Capture the cell that displays the provided text and extract its [x, y] central coordinate. 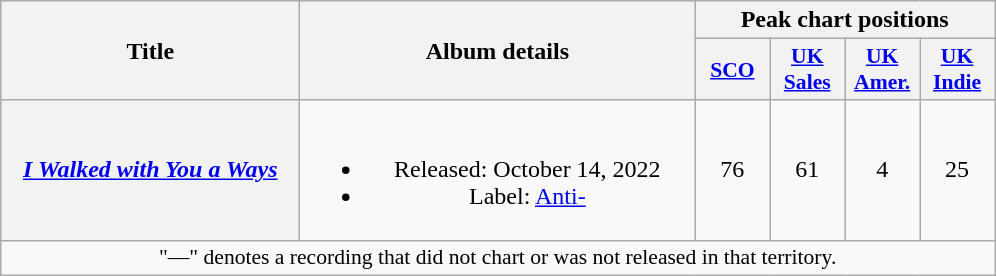
"—" denotes a recording that did not chart or was not released in that territory. [498, 258]
I Walked with You a Ways [150, 170]
Peak chart positions [845, 20]
SCO [732, 70]
76 [732, 170]
UKAmer. [882, 70]
Album details [498, 50]
Title [150, 50]
UKIndie [958, 70]
Released: October 14, 2022Label: Anti- [498, 170]
4 [882, 170]
UKSales [808, 70]
25 [958, 170]
61 [808, 170]
